Return (X, Y) of the center of cell containing provided text 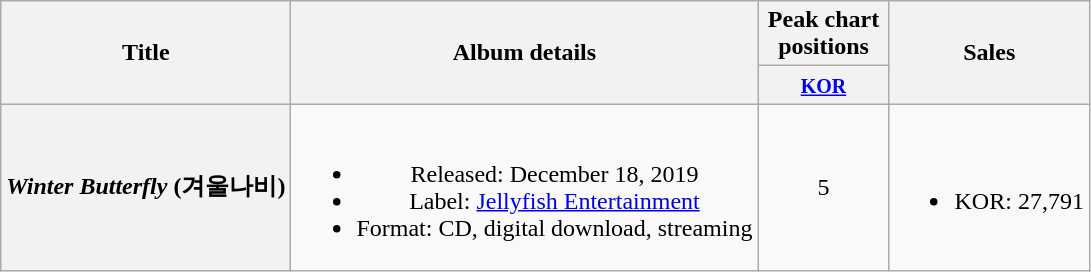
Peak chart positions (824, 34)
Released: December 18, 2019Label: Jellyfish EntertainmentFormat: CD, digital download, streaming (524, 188)
Album details (524, 52)
Title (146, 52)
Sales (989, 52)
Winter Butterfly (겨울나비) (146, 188)
5 (824, 188)
KOR: 27,791 (989, 188)
KOR (824, 85)
